Pinpoint the cell where the given text exists, returning its (x, y) midpoint coordinate. 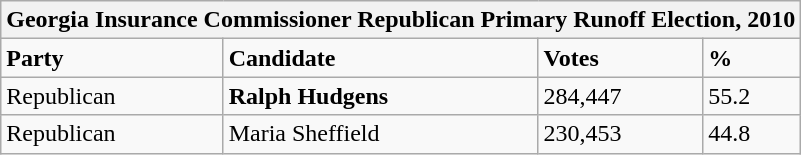
% (752, 58)
44.8 (752, 134)
Votes (620, 58)
Candidate (380, 58)
Ralph Hudgens (380, 96)
Party (112, 58)
284,447 (620, 96)
Maria Sheffield (380, 134)
55.2 (752, 96)
Georgia Insurance Commissioner Republican Primary Runoff Election, 2010 (401, 20)
230,453 (620, 134)
